Determine the [X, Y] coordinate at the center of the cell enclosing the given text.  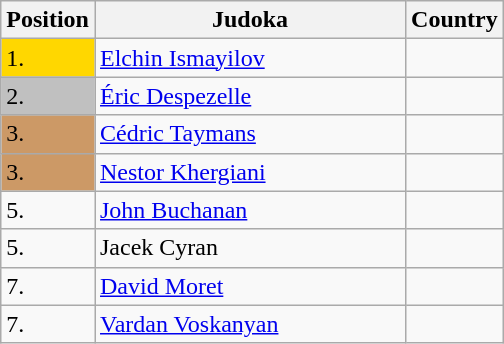
Cédric Taymans [250, 134]
Elchin Ismayilov [250, 58]
David Moret [250, 286]
Jacek Cyran [250, 248]
Country [455, 20]
Position [48, 20]
Nestor Khergiani [250, 172]
Éric Despezelle [250, 96]
Vardan Voskanyan [250, 324]
2. [48, 96]
John Buchanan [250, 210]
Judoka [250, 20]
1. [48, 58]
